Pinpoint the cell where the given text exists, returning its [x, y] midpoint coordinate. 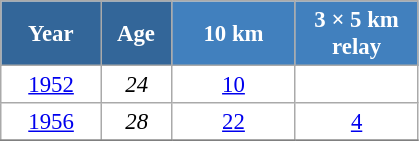
28 [136, 122]
1952 [52, 85]
Age [136, 34]
4 [356, 122]
22 [234, 122]
10 km [234, 34]
24 [136, 85]
3 × 5 km relay [356, 34]
10 [234, 85]
Year [52, 34]
1956 [52, 122]
